Capture the cell that displays the provided text and extract its (X, Y) central coordinate. 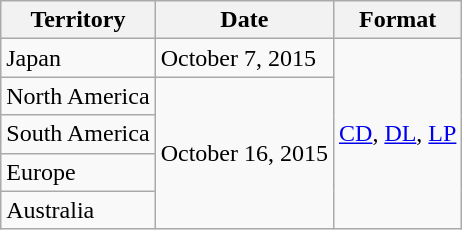
October 7, 2015 (244, 58)
Europe (78, 172)
North America (78, 96)
Format (397, 20)
October 16, 2015 (244, 153)
Japan (78, 58)
Date (244, 20)
Australia (78, 210)
CD, DL, LP (397, 134)
Territory (78, 20)
South America (78, 134)
